Return the (X, Y) coordinate for the center point of the cell that contains the specified text.  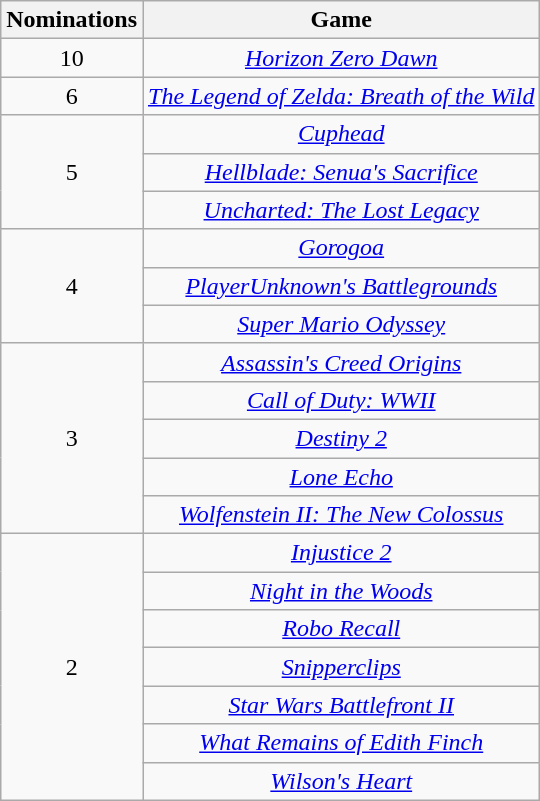
Lone Echo (340, 477)
Gorogoa (340, 248)
Uncharted: The Lost Legacy (340, 210)
3 (72, 438)
6 (72, 96)
What Remains of Edith Finch (340, 743)
Cuphead (340, 134)
Assassin's Creed Origins (340, 362)
Injustice 2 (340, 553)
5 (72, 172)
The Legend of Zelda: Breath of the Wild (340, 96)
2 (72, 667)
Star Wars Battlefront II (340, 705)
Robo Recall (340, 629)
Nominations (72, 20)
Game (340, 20)
Wilson's Heart (340, 781)
4 (72, 286)
Wolfenstein II: The New Colossus (340, 515)
Horizon Zero Dawn (340, 58)
Call of Duty: WWII (340, 400)
Night in the Woods (340, 591)
Destiny 2 (340, 438)
Snipperclips (340, 667)
10 (72, 58)
PlayerUnknown's Battlegrounds (340, 286)
Super Mario Odyssey (340, 324)
Hellblade: Senua's Sacrifice (340, 172)
